Determine the (X, Y) coordinate at the center of the cell enclosing the given text.  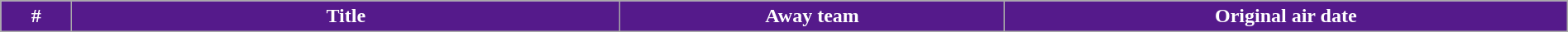
Away team (812, 16)
Original air date (1285, 16)
Title (346, 16)
# (36, 16)
